Return [x, y] of the center of cell containing provided text 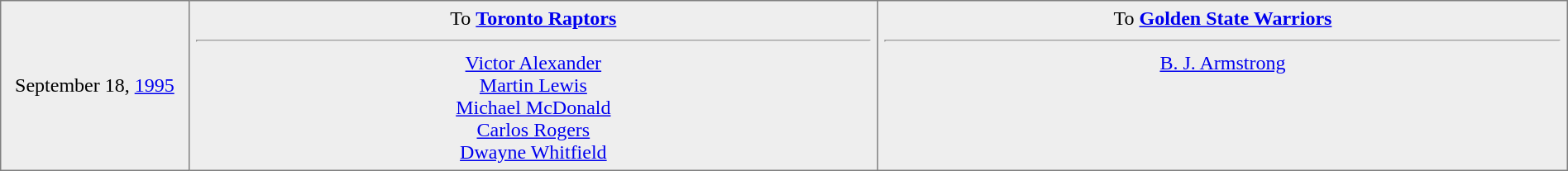
To Golden State WarriorsB. J. Armstrong [1223, 86]
To Toronto RaptorsVictor AlexanderMartin LewisMichael McDonaldCarlos RogersDwayne Whitfield [533, 86]
September 18, 1995 [94, 86]
